Scan for the cell matching the given text and deliver its (x, y) coordinate at center. 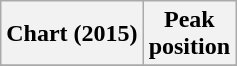
Chart (2015) (72, 34)
Peakposition (189, 34)
